Locate the cell with the specified text and output its (x, y) center coordinate. 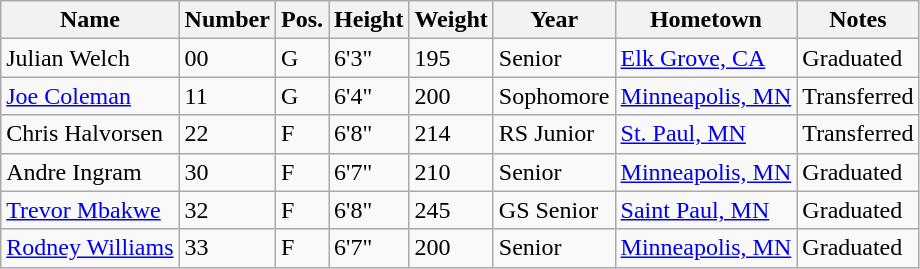
214 (451, 134)
Notes (858, 20)
Name (90, 20)
Trevor Mbakwe (90, 210)
St. Paul, MN (706, 134)
Year (554, 20)
RS Junior (554, 134)
Pos. (302, 20)
Weight (451, 20)
11 (227, 96)
32 (227, 210)
30 (227, 172)
Saint Paul, MN (706, 210)
Andre Ingram (90, 172)
Joe Coleman (90, 96)
6'4" (369, 96)
33 (227, 248)
Chris Halvorsen (90, 134)
Height (369, 20)
6'3" (369, 58)
210 (451, 172)
Elk Grove, CA (706, 58)
Hometown (706, 20)
Number (227, 20)
Sophomore (554, 96)
22 (227, 134)
195 (451, 58)
GS Senior (554, 210)
Rodney Williams (90, 248)
Julian Welch (90, 58)
245 (451, 210)
00 (227, 58)
